Provide the [x, y] coordinate of the cell's center where the given text is located.  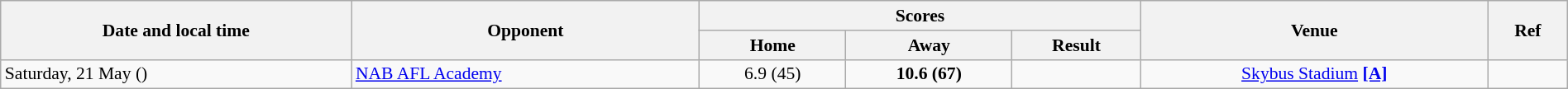
Ref [1527, 30]
Venue [1314, 30]
6.9 (45) [772, 74]
Saturday, 21 May () [176, 74]
Skybus Stadium [A] [1314, 74]
Scores [920, 16]
NAB AFL Academy [526, 74]
10.6 (67) [930, 74]
Away [930, 45]
Date and local time [176, 30]
Home [772, 45]
Result [1077, 45]
Opponent [526, 30]
